Capture the cell that displays the provided text and extract its [X, Y] central coordinate. 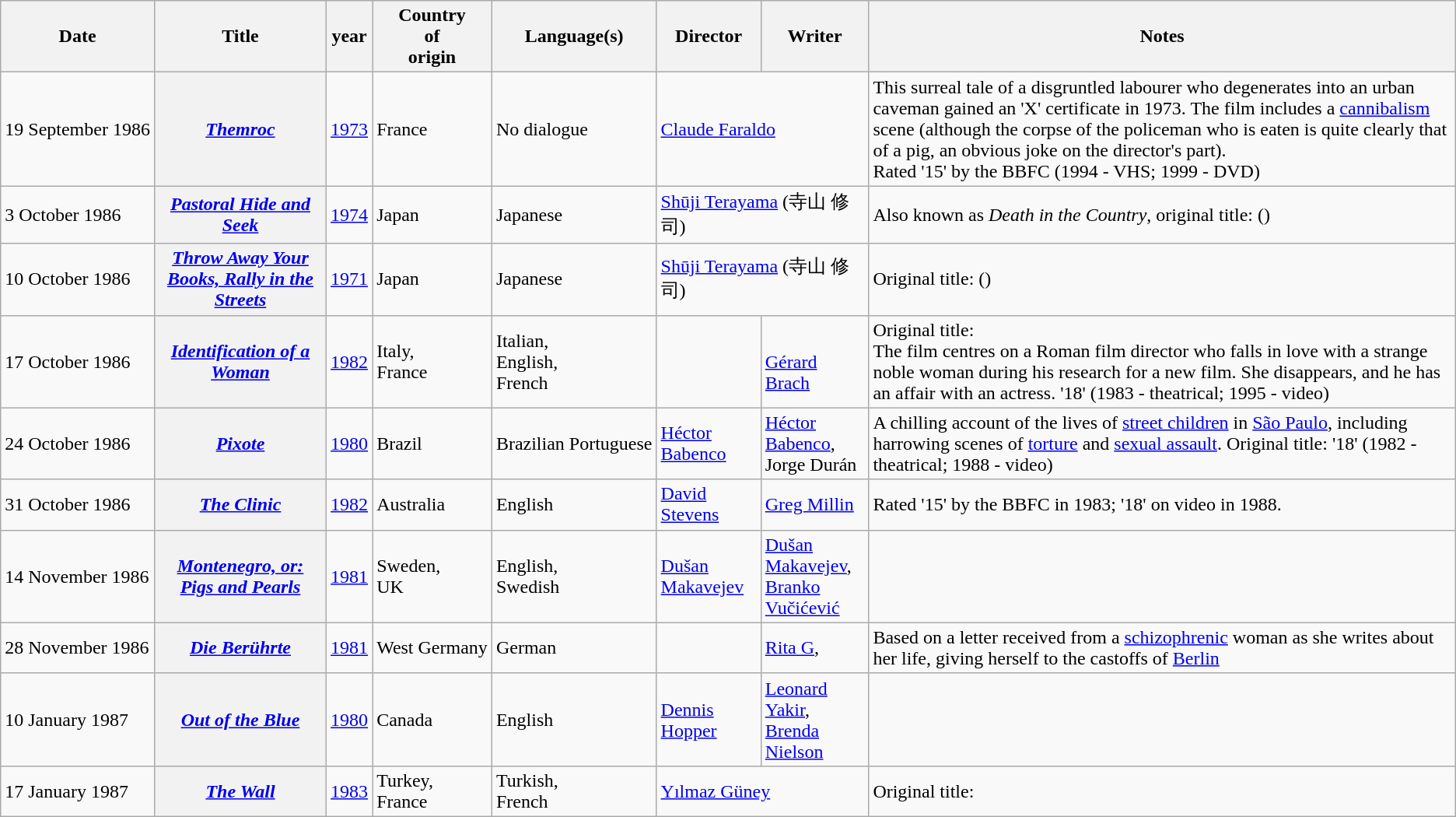
Sweden,UK [432, 576]
Dušan Makavejev [709, 576]
The Clinic [240, 504]
31 October 1986 [78, 504]
German [574, 647]
Yılmaz Güney [762, 791]
Gérard Brach [815, 361]
3 October 1986 [78, 215]
Montenegro, or: Pigs and Pearls [240, 576]
Date [78, 37]
Brazil [432, 444]
Leonard Yakir,Brenda Nielson [815, 719]
David Stevens [709, 504]
Original title: [1162, 791]
Die Berührte [240, 647]
Notes [1162, 37]
19 September 1986 [78, 129]
Héctor Babenco [709, 444]
10 January 1987 [78, 719]
France [432, 129]
Greg Millin [815, 504]
Turkey,France [432, 791]
28 November 1986 [78, 647]
Dennis Hopper [709, 719]
Also known as Death in the Country, original title: () [1162, 215]
1974 [350, 215]
English,Swedish [574, 576]
10 October 1986 [78, 279]
Throw Away Your Books, Rally in the Streets [240, 279]
West Germany [432, 647]
Based on a letter received from a schizophrenic woman as she writes about her life, giving herself to the castoffs of Berlin [1162, 647]
Rita G, [815, 647]
Title [240, 37]
Italy,France [432, 361]
Themroc [240, 129]
Canada [432, 719]
Claude Faraldo [762, 129]
Writer [815, 37]
Identification of a Woman [240, 361]
Australia [432, 504]
Original title: () [1162, 279]
No dialogue [574, 129]
Brazilian Portuguese [574, 444]
Héctor Babenco,Jorge Durán [815, 444]
14 November 1986 [78, 576]
Out of the Blue [240, 719]
24 October 1986 [78, 444]
Director [709, 37]
Language(s) [574, 37]
1983 [350, 791]
Countryoforigin [432, 37]
Italian,English,French [574, 361]
Turkish,French [574, 791]
17 October 1986 [78, 361]
1973 [350, 129]
Pastoral Hide and Seek [240, 215]
17 January 1987 [78, 791]
year [350, 37]
Pixote [240, 444]
The Wall [240, 791]
Rated '15' by the BBFC in 1983; '18' on video in 1988. [1162, 504]
1971 [350, 279]
Dušan Makavejev,Branko Vučićević [815, 576]
